Scan for the cell matching the given text and deliver its (X, Y) coordinate at center. 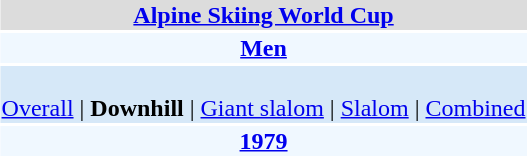
Men (264, 48)
1979 (264, 141)
Alpine Skiing World Cup (264, 15)
Overall | Downhill | Giant slalom | Slalom | Combined (264, 94)
